Locate the cell with the specified text and output its [X, Y] center coordinate. 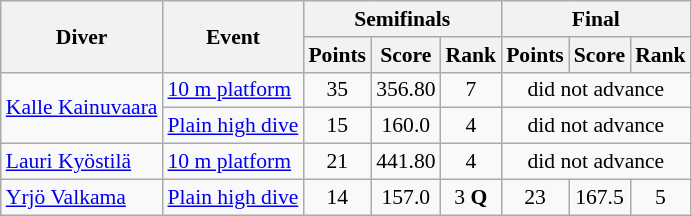
Diver [82, 36]
Semifinals [402, 19]
Yrjö Valkama [82, 197]
441.80 [406, 162]
21 [337, 162]
15 [337, 126]
3 Q [472, 197]
35 [337, 90]
7 [472, 90]
157.0 [406, 197]
167.5 [600, 197]
5 [660, 197]
Event [234, 36]
Final [596, 19]
23 [535, 197]
Lauri Kyöstilä [82, 162]
Kalle Kainuvaara [82, 108]
160.0 [406, 126]
356.80 [406, 90]
14 [337, 197]
